Return [x, y] of the center of cell containing provided text 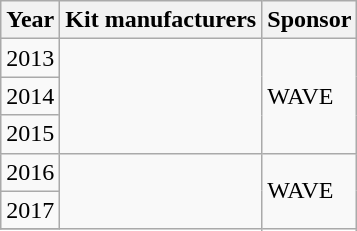
Year [30, 20]
2015 [30, 134]
2013 [30, 58]
2014 [30, 96]
2017 [30, 210]
2016 [30, 172]
Kit manufacturers [161, 20]
Sponsor [310, 20]
